Identify which cell holds the provided text, then report its (x, y) central coordinate. 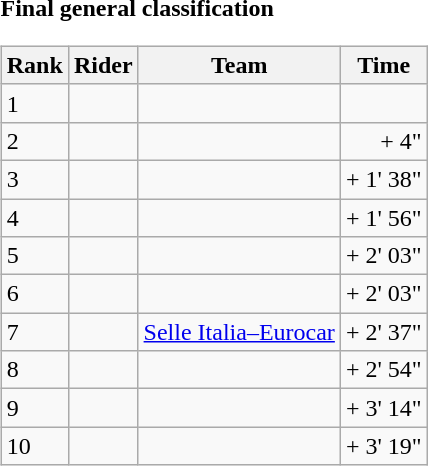
8 (34, 370)
+ 2' 54" (384, 370)
+ 2' 37" (384, 332)
9 (34, 408)
3 (34, 179)
6 (34, 294)
+ 3' 19" (384, 446)
Rider (103, 65)
+ 1' 38" (384, 179)
1 (34, 103)
7 (34, 332)
2 (34, 141)
Time (384, 65)
4 (34, 217)
+ 4" (384, 141)
Team (239, 65)
10 (34, 446)
+ 3' 14" (384, 408)
Selle Italia–Eurocar (239, 332)
+ 1' 56" (384, 217)
Rank (34, 65)
5 (34, 256)
